Return the [x, y] coordinate for the center point of the cell that contains the specified text.  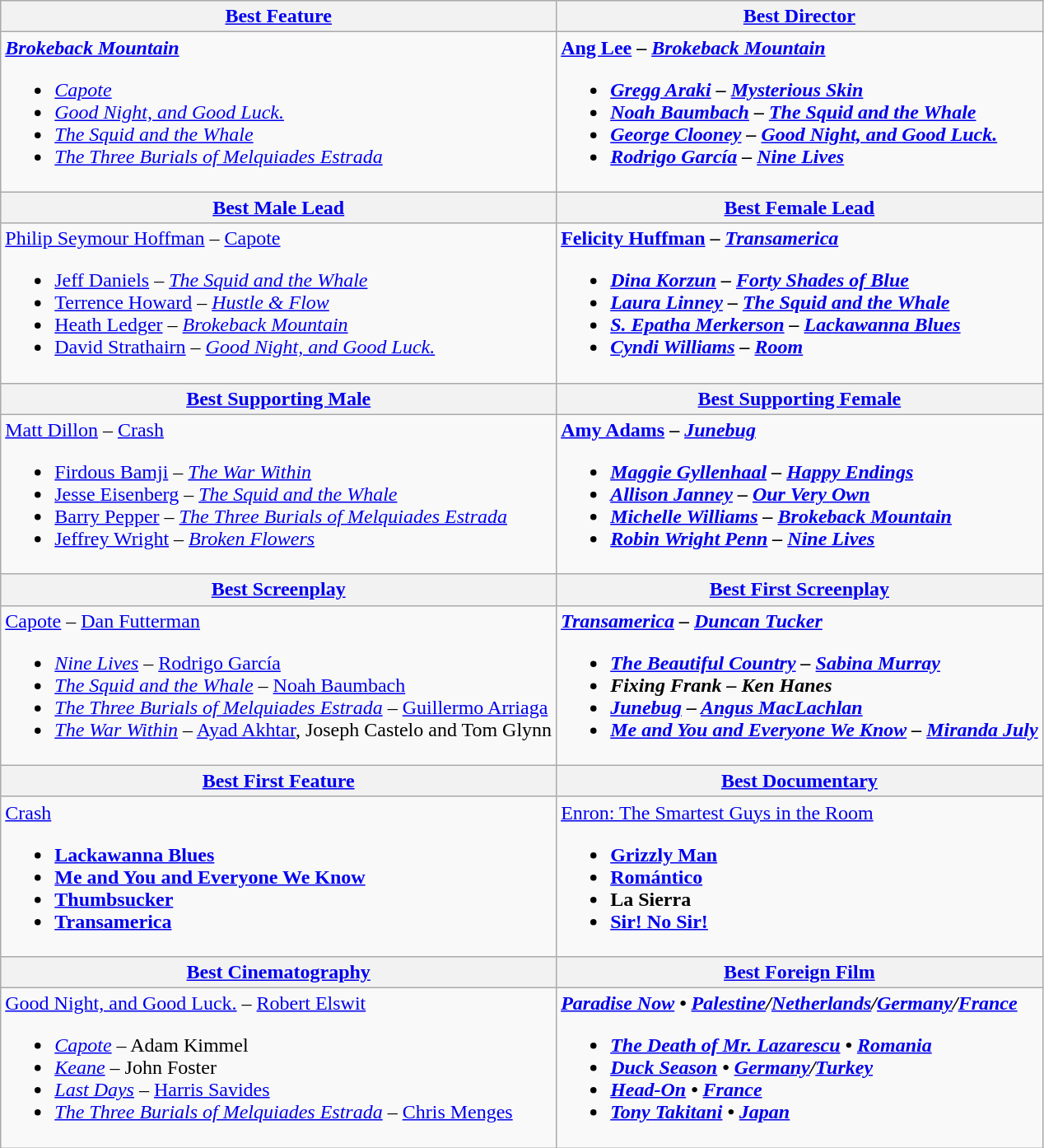
Best Female Lead [799, 208]
Best First Screenplay [799, 590]
CrashLackawanna BluesMe and You and Everyone We KnowThumbsuckerTransamerica [278, 876]
Best Feature [278, 16]
Best Documentary [799, 781]
Amy Adams – JunebugMaggie Gyllenhaal – Happy EndingsAllison Janney – Our Very OwnMichelle Williams – Brokeback MountainRobin Wright Penn – Nine Lives [799, 494]
Best Screenplay [278, 590]
Best Cinematography [278, 972]
Best Male Lead [278, 208]
Enron: The Smartest Guys in the RoomGrizzly ManRománticoLa SierraSir! No Sir! [799, 876]
Best Supporting Male [278, 399]
Best First Feature [278, 781]
Best Supporting Female [799, 399]
Best Director [799, 16]
Brokeback MountainCapoteGood Night, and Good Luck.The Squid and the WhaleThe Three Burials of Melquiades Estrada [278, 112]
Best Foreign Film [799, 972]
